From the cell containing the given text, extract its center point as [X, Y] coordinate. 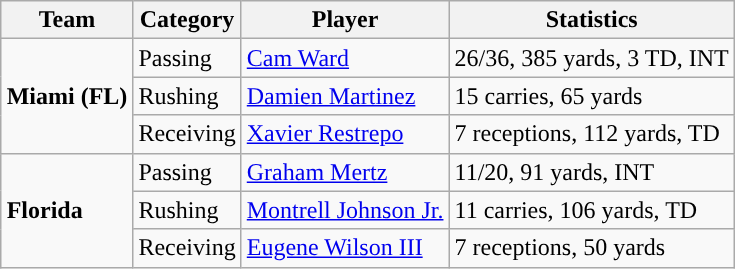
Player [345, 20]
Miami (FL) [67, 96]
Cam Ward [345, 58]
Damien Martinez [345, 96]
Statistics [592, 20]
7 receptions, 50 yards [592, 248]
15 carries, 65 yards [592, 96]
Eugene Wilson III [345, 248]
Team [67, 20]
Florida [67, 210]
Xavier Restrepo [345, 134]
26/36, 385 yards, 3 TD, INT [592, 58]
11/20, 91 yards, INT [592, 172]
Montrell Johnson Jr. [345, 210]
7 receptions, 112 yards, TD [592, 134]
11 carries, 106 yards, TD [592, 210]
Category [187, 20]
Graham Mertz [345, 172]
